Output the (x, y) coordinate of the center of the cell containing the given text.  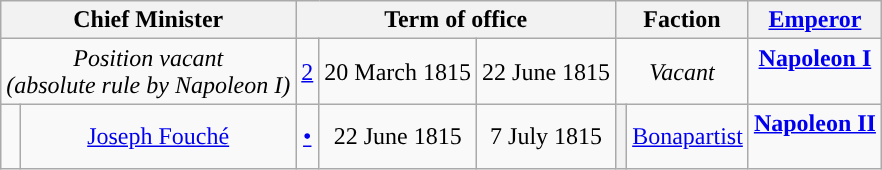
Bonapartist (688, 136)
2 (308, 72)
Emperor (814, 20)
20 March 1815 (398, 72)
Vacant (682, 72)
7 July 1815 (546, 136)
Joseph Fouché (158, 136)
Position vacant(absolute rule by Napoleon I) (148, 72)
Faction (682, 20)
Napoleon I (814, 72)
Term of office (456, 20)
Napoleon II (814, 136)
Chief Minister (148, 20)
• (308, 136)
